Search for the cell housing the specified text and yield its [x, y] center coordinate. 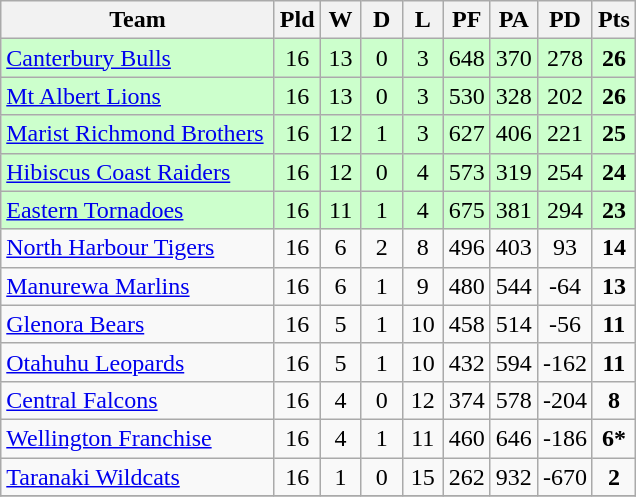
594 [514, 362]
-186 [564, 438]
Canterbury Bulls [138, 58]
Otahuhu Leopards [138, 362]
-162 [564, 362]
L [422, 20]
432 [466, 362]
406 [514, 134]
403 [514, 248]
578 [514, 400]
PA [514, 20]
648 [466, 58]
W [340, 20]
496 [466, 248]
460 [466, 438]
15 [422, 477]
627 [466, 134]
Pts [614, 20]
-56 [564, 324]
374 [466, 400]
319 [514, 172]
573 [466, 172]
544 [514, 286]
Taranaki Wildcats [138, 477]
278 [564, 58]
262 [466, 477]
328 [514, 96]
14 [614, 248]
Hibiscus Coast Raiders [138, 172]
Pld [297, 20]
221 [564, 134]
Wellington Franchise [138, 438]
-204 [564, 400]
Glenora Bears [138, 324]
932 [514, 477]
381 [514, 210]
646 [514, 438]
254 [564, 172]
480 [466, 286]
Central Falcons [138, 400]
675 [466, 210]
PD [564, 20]
Team [138, 20]
PF [466, 20]
-64 [564, 286]
Mt Albert Lions [138, 96]
Manurewa Marlins [138, 286]
458 [466, 324]
24 [614, 172]
370 [514, 58]
202 [564, 96]
-670 [564, 477]
North Harbour Tigers [138, 248]
6* [614, 438]
25 [614, 134]
294 [564, 210]
23 [614, 210]
9 [422, 286]
93 [564, 248]
530 [466, 96]
Marist Richmond Brothers [138, 134]
D [382, 20]
514 [514, 324]
Eastern Tornadoes [138, 210]
